Search for the cell housing the specified text and yield its [X, Y] center coordinate. 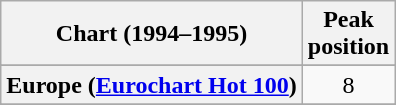
8 [348, 85]
Chart (1994–1995) [152, 34]
Peakposition [348, 34]
Europe (Eurochart Hot 100) [152, 85]
